Pinpoint the cell where the given text exists, returning its (x, y) midpoint coordinate. 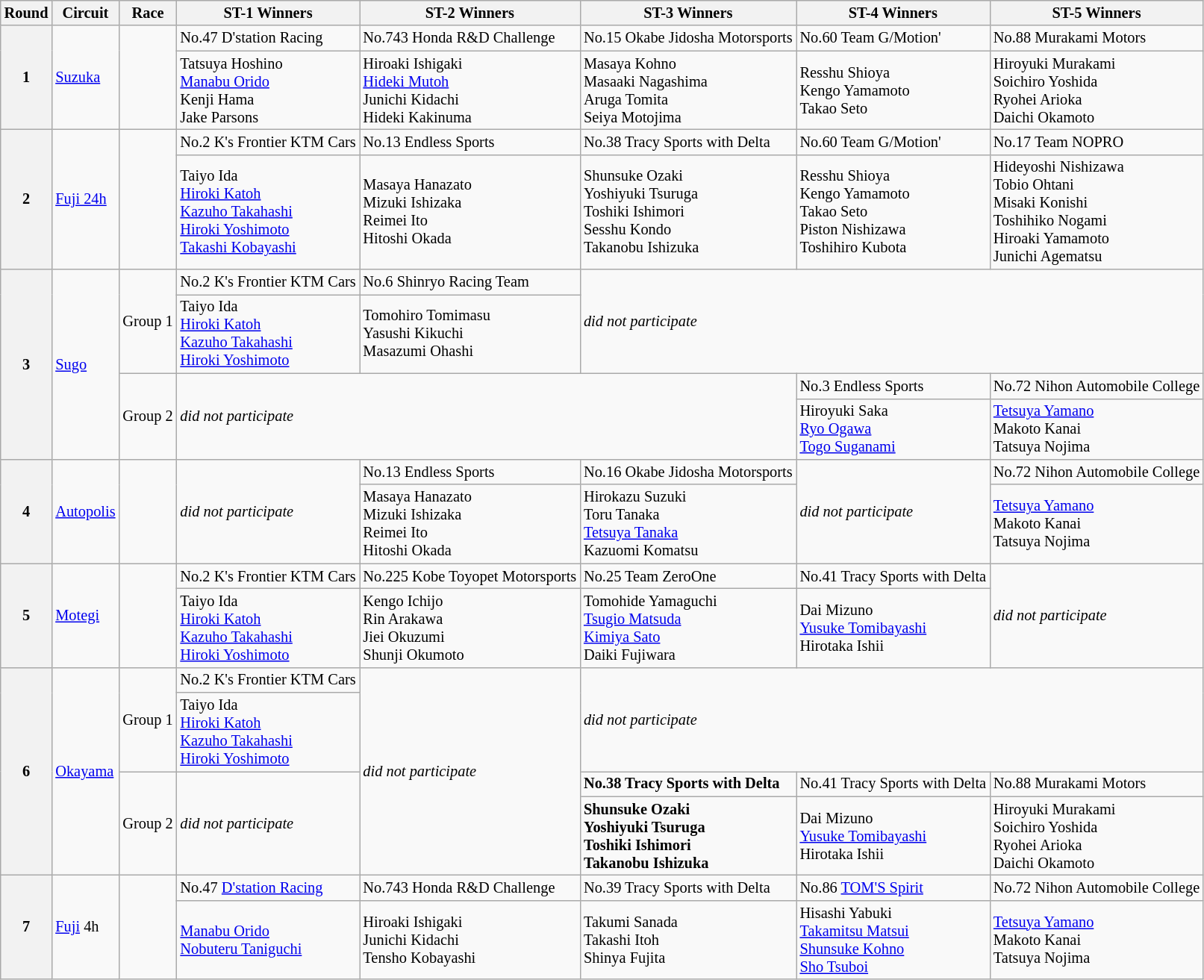
Hirokazu Suzuki Toru Tanaka Tetsuya Tanaka Kazuomi Komatsu (688, 524)
1 (27, 78)
7 (27, 927)
ST-4 Winners (893, 13)
ST-3 Winners (688, 13)
Kengo Ichijo Rin Arakawa Jiei Okuzumi Shunji Okumoto (470, 628)
Hideyoshi Nishizawa Tobio Ohtani Misaki Konishi Toshihiko Nogami Hiroaki Yamamoto Junichi Agematsu (1097, 212)
Round (27, 13)
Taiyo Ida Hiroki Katoh Kazuho Takahashi Hiroki Yoshimoto Takashi Kobayashi (269, 212)
Tatsuya Hoshino Manabu Orido Kenji Hama Jake Parsons (269, 90)
Takumi Sanada Takashi Itoh Shinya Fujita (688, 940)
No.17 Team NOPRO (1097, 142)
Shunsuke Ozaki Yoshiyuki Tsuruga Toshiki Ishimori Takanobu Ishizuka (688, 836)
Hisashi Yabuki Takamitsu Matsui Shunsuke Kohno Sho Tsuboi (893, 940)
Circuit (85, 13)
5 (27, 615)
No.86 TOM'S Spirit (893, 887)
No.25 Team ZeroOne (688, 576)
No.6 Shinryo Racing Team (470, 282)
3 (27, 364)
Resshu Shioya Kengo Yamamoto Takao Seto (893, 90)
Autopolis (85, 511)
ST-5 Winners (1097, 13)
No.3 Endless Sports (893, 386)
Motegi (85, 615)
6 (27, 772)
No.16 Okabe Jidosha Motorsports (688, 472)
No.225 Kobe Toyopet Motorsports (470, 576)
Suzuka (85, 78)
Okayama (85, 772)
4 (27, 511)
Resshu Shioya Kengo Yamamoto Takao Seto Piston Nishizawa Toshihiro Kubota (893, 212)
2 (27, 199)
ST-1 Winners (269, 13)
No.39 Tracy Sports with Delta (688, 887)
Shunsuke Ozaki Yoshiyuki Tsuruga Toshiki Ishimori Sesshu Kondo Takanobu Ishizuka (688, 212)
Hiroyuki Saka Ryo Ogawa Togo Suganami (893, 429)
Hiroaki Ishigaki Hideki Mutoh Junichi Kidachi Hideki Kakinuma (470, 90)
ST-2 Winners (470, 13)
Hiroaki Ishigaki Junichi Kidachi Tensho Kobayashi (470, 940)
No.15 Okabe Jidosha Motorsports (688, 38)
Tomohide Yamaguchi Tsugio Matsuda Kimiya Sato Daiki Fujiwara (688, 628)
Race (148, 13)
Masaya Kohno Masaaki Nagashima Aruga Tomita Seiya Motojima (688, 90)
Manabu Orido Nobuteru Taniguchi (269, 940)
Tomohiro Tomimasu Yasushi Kikuchi Masazumi Ohashi (470, 334)
Fuji 4h (85, 927)
Fuji 24h (85, 199)
Sugo (85, 364)
